Output the [X, Y] coordinate of the center of the cell containing the given text.  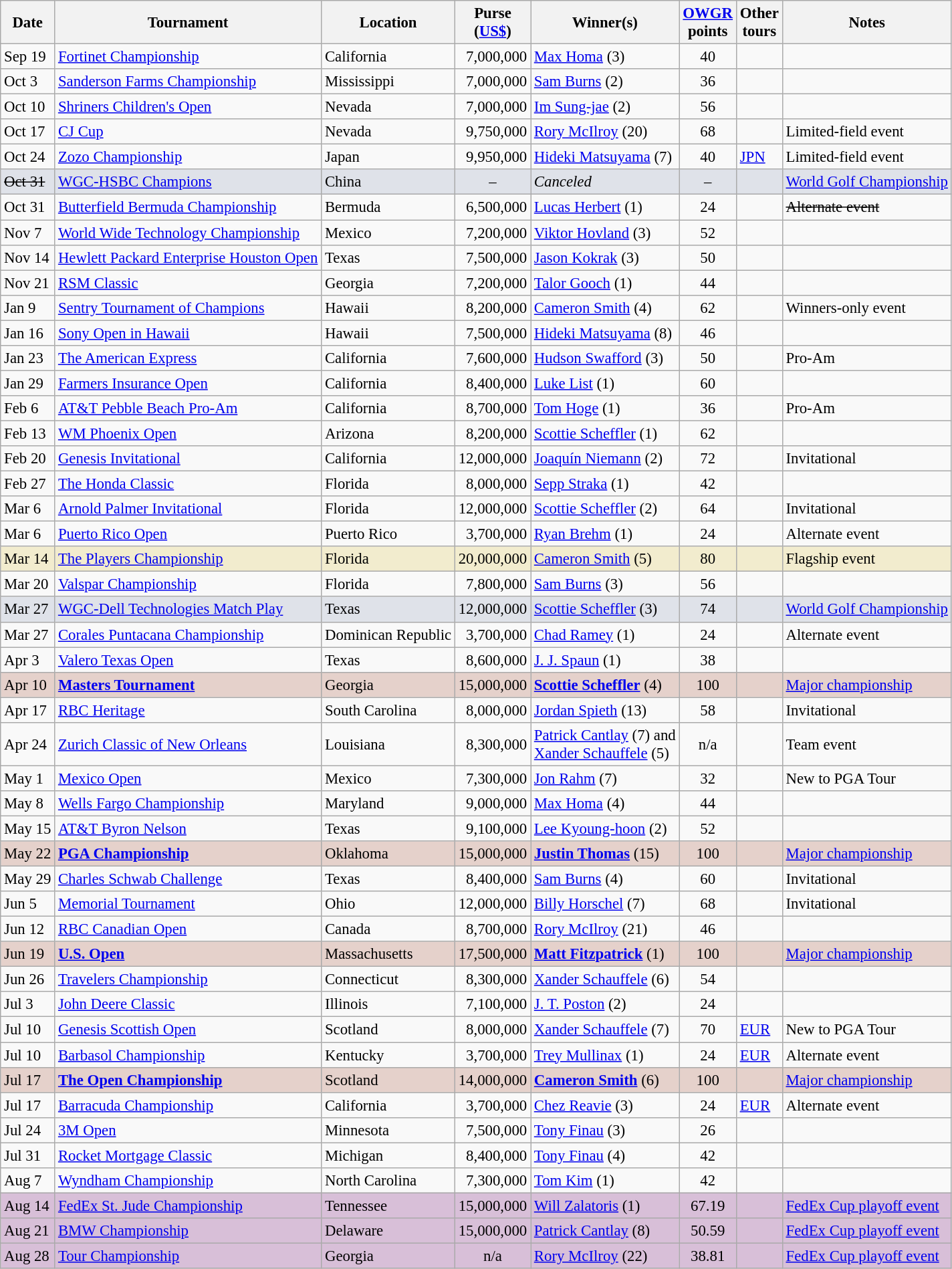
Puerto Rico [388, 534]
May 15 [28, 828]
Puerto Rico Open [189, 534]
Valero Texas Open [189, 660]
CJ Cup [189, 132]
Oct 10 [28, 107]
32 [707, 778]
The Players Championship [189, 559]
Rory McIlroy (22) [606, 1256]
Corales Puntacana Championship [189, 634]
WM Phoenix Open [189, 433]
Nov 14 [28, 257]
9,000,000 [492, 804]
Location [388, 23]
Canada [388, 929]
Tom Kim (1) [606, 1181]
Cameron Smith (6) [606, 1080]
Scottie Scheffler (1) [606, 433]
Rory McIlroy (21) [606, 929]
Barracuda Championship [189, 1105]
Hideki Matsuyama (7) [606, 157]
Apr 17 [28, 710]
Lee Kyoung-hoon (2) [606, 828]
WGC-Dell Technologies Match Play [189, 610]
Louisiana [388, 745]
Jun 19 [28, 954]
Matt Fitzpatrick (1) [606, 954]
Apr 24 [28, 745]
Jan 16 [28, 333]
Jun 5 [28, 904]
Oct 17 [28, 132]
Team event [866, 745]
72 [707, 459]
FedEx St. Jude Championship [189, 1205]
Mexico Open [189, 778]
Jul 3 [28, 1005]
Feb 27 [28, 484]
Sentry Tournament of Champions [189, 308]
Max Homa (4) [606, 804]
Jul 24 [28, 1130]
70 [707, 1030]
Tour Championship [189, 1256]
74 [707, 610]
J. T. Poston (2) [606, 1005]
Wyndham Championship [189, 1181]
Nov 7 [28, 233]
8,600,000 [492, 660]
Chad Ramey (1) [606, 634]
54 [707, 979]
Sam Burns (2) [606, 82]
Talor Gooch (1) [606, 283]
Mar 20 [28, 584]
Hudson Swafford (3) [606, 358]
Tournament [189, 23]
Aug 14 [28, 1205]
Date [28, 23]
Viktor Hovland (3) [606, 233]
Shriners Children's Open [189, 107]
Farmers Insurance Open [189, 383]
Winner(s) [606, 23]
Jon Rahm (7) [606, 778]
RBC Heritage [189, 710]
Patrick Cantlay (8) [606, 1231]
Travelers Championship [189, 979]
WGC-HSBC Champions [189, 183]
Bermuda [388, 207]
RSM Classic [189, 283]
38.81 [707, 1256]
Apr 3 [28, 660]
Scottie Scheffler (4) [606, 685]
Jan 9 [28, 308]
Sam Burns (3) [606, 584]
Barbasol Championship [189, 1055]
Jun 12 [28, 929]
Mar 14 [28, 559]
Ohio [388, 904]
14,000,000 [492, 1080]
Genesis Scottish Open [189, 1030]
9,100,000 [492, 828]
Scottie Scheffler (2) [606, 509]
7,800,000 [492, 584]
North Carolina [388, 1181]
Cameron Smith (5) [606, 559]
Will Zalatoris (1) [606, 1205]
Mississippi [388, 82]
Aug 21 [28, 1231]
Genesis Invitational [189, 459]
Cameron Smith (4) [606, 308]
Tony Finau (3) [606, 1130]
Canceled [606, 183]
Oct 24 [28, 157]
38 [707, 660]
May 1 [28, 778]
Illinois [388, 1005]
80 [707, 559]
Oct 3 [28, 82]
Wells Fargo Championship [189, 804]
50.59 [707, 1231]
Jason Kokrak (3) [606, 257]
Im Sung-jae (2) [606, 107]
9,750,000 [492, 132]
Notes [866, 23]
Billy Horschel (7) [606, 904]
Masters Tournament [189, 685]
Butterfield Bermuda Championship [189, 207]
Feb 20 [28, 459]
58 [707, 710]
Lucas Herbert (1) [606, 207]
Tom Hoge (1) [606, 409]
7,600,000 [492, 358]
China [388, 183]
Xander Schauffele (7) [606, 1030]
Jordan Spieth (13) [606, 710]
7,100,000 [492, 1005]
U.S. Open [189, 954]
AT&T Byron Nelson [189, 828]
3M Open [189, 1130]
Hideki Matsuyama (8) [606, 333]
Sepp Straka (1) [606, 484]
Ryan Brehm (1) [606, 534]
Jan 23 [28, 358]
Jul 31 [28, 1155]
Minnesota [388, 1130]
Winners-only event [866, 308]
Sam Burns (4) [606, 879]
The Open Championship [189, 1080]
26 [707, 1130]
Justin Thomas (15) [606, 854]
67.19 [707, 1205]
Massachusetts [388, 954]
The Honda Classic [189, 484]
Hewlett Packard Enterprise Houston Open [189, 257]
Aug 28 [28, 1256]
Tennessee [388, 1205]
PGA Championship [189, 854]
Zurich Classic of New Orleans [189, 745]
Luke List (1) [606, 383]
Memorial Tournament [189, 904]
17,500,000 [492, 954]
Joaquín Niemann (2) [606, 459]
Feb 13 [28, 433]
BMW Championship [189, 1231]
Jun 26 [28, 979]
South Carolina [388, 710]
Sony Open in Hawaii [189, 333]
Zozo Championship [189, 157]
Dominican Republic [388, 634]
Nov 21 [28, 283]
Rory McIlroy (20) [606, 132]
64 [707, 509]
Flagship event [866, 559]
Sep 19 [28, 57]
Feb 6 [28, 409]
Tony Finau (4) [606, 1155]
Charles Schwab Challenge [189, 879]
May 22 [28, 854]
Kentucky [388, 1055]
World Wide Technology Championship [189, 233]
Arizona [388, 433]
John Deere Classic [189, 1005]
6,500,000 [492, 207]
9,950,000 [492, 157]
Othertours [759, 23]
OWGRpoints [707, 23]
Jan 29 [28, 383]
Valspar Championship [189, 584]
RBC Canadian Open [189, 929]
JPN [759, 157]
Rocket Mortgage Classic [189, 1155]
Sanderson Farms Championship [189, 82]
Apr 10 [28, 685]
The American Express [189, 358]
Purse(US$) [492, 23]
Arnold Palmer Invitational [189, 509]
May 8 [28, 804]
Patrick Cantlay (7) and Xander Schauffele (5) [606, 745]
Max Homa (3) [606, 57]
20,000,000 [492, 559]
J. J. Spaun (1) [606, 660]
Oklahoma [388, 854]
Maryland [388, 804]
Japan [388, 157]
May 29 [28, 879]
Chez Reavie (3) [606, 1105]
Michigan [388, 1155]
AT&T Pebble Beach Pro-Am [189, 409]
Delaware [388, 1231]
Aug 7 [28, 1181]
Fortinet Championship [189, 57]
Connecticut [388, 979]
Scottie Scheffler (3) [606, 610]
Xander Schauffele (6) [606, 979]
Trey Mullinax (1) [606, 1055]
